Find where the given text appears and provide that cell's center as [X, Y] coordinate. 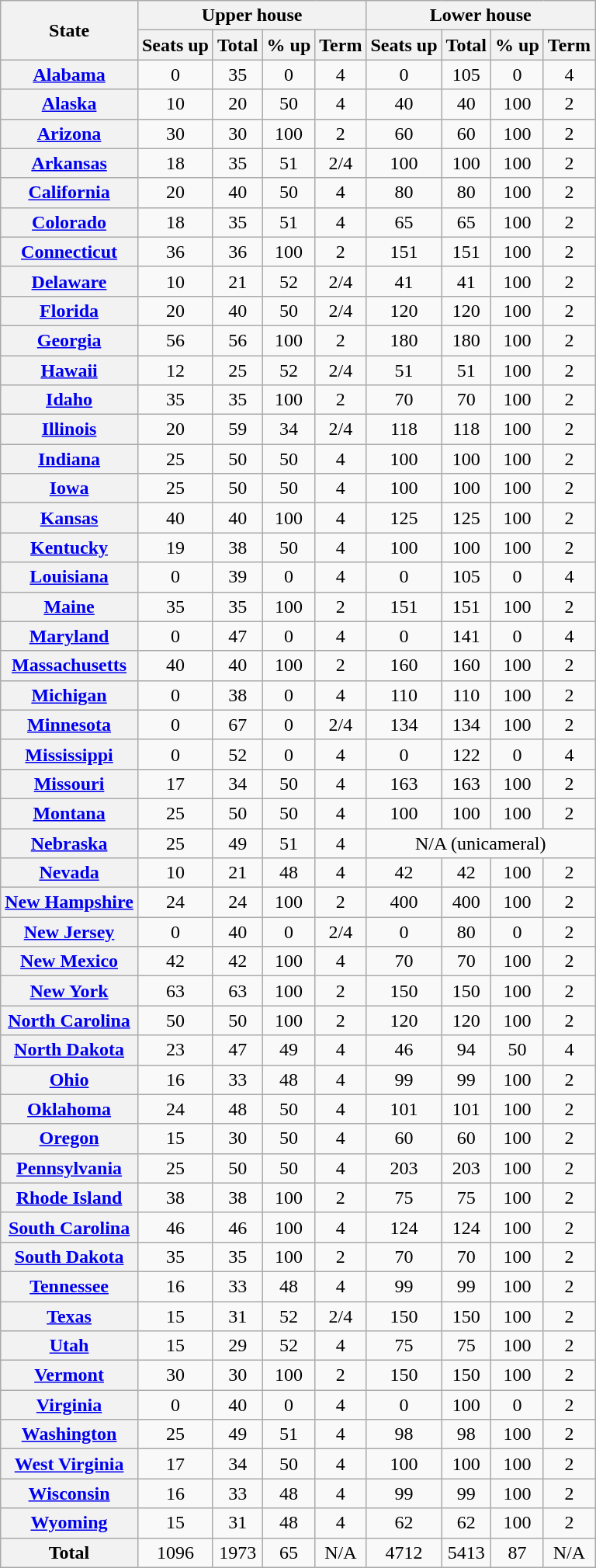
Indiana [70, 459]
Nebraska [70, 843]
Montana [70, 813]
Utah [70, 1346]
New Hampshire [70, 902]
South Carolina [70, 1227]
39 [237, 577]
12 [175, 370]
N/A (unicameral) [481, 843]
67 [237, 725]
Texas [70, 1316]
Louisiana [70, 577]
Kentucky [70, 548]
Arkansas [70, 163]
Florida [70, 311]
Vermont [70, 1375]
59 [237, 429]
Nevada [70, 873]
Tennessee [70, 1286]
87 [518, 1552]
141 [466, 636]
State [70, 30]
New York [70, 991]
Missouri [70, 784]
Maine [70, 607]
5413 [466, 1552]
Connecticut [70, 252]
1096 [175, 1552]
Iowa [70, 488]
Oregon [70, 1139]
Illinois [70, 429]
Idaho [70, 400]
Pennsylvania [70, 1168]
Arizona [70, 134]
Michigan [70, 695]
Kansas [70, 518]
South Dakota [70, 1257]
19 [175, 548]
Virginia [70, 1405]
North Carolina [70, 1020]
Wisconsin [70, 1493]
Hawaii [70, 370]
Georgia [70, 340]
Maryland [70, 636]
Ohio [70, 1080]
Minnesota [70, 725]
Wyoming [70, 1523]
94 [466, 1050]
Mississippi [70, 754]
Upper house [251, 16]
Alaska [70, 104]
4712 [404, 1552]
California [70, 193]
1973 [237, 1552]
West Virginia [70, 1464]
Alabama [70, 75]
29 [237, 1346]
Colorado [70, 222]
Oklahoma [70, 1109]
New Mexico [70, 961]
Washington [70, 1434]
Lower house [481, 16]
Massachusetts [70, 666]
23 [175, 1050]
North Dakota [70, 1050]
New Jersey [70, 932]
Rhode Island [70, 1198]
122 [466, 754]
Delaware [70, 281]
